Provide the [X, Y] coordinate of the cell's center where the given text is located.  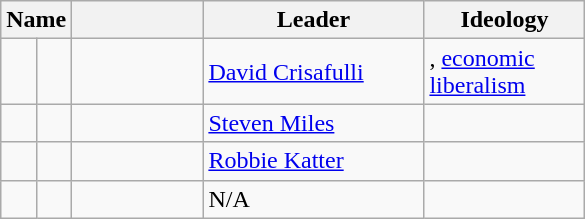
N/A [314, 199]
, economic liberalism [504, 72]
Robbie Katter [314, 161]
David Crisafulli [314, 72]
Ideology [504, 20]
Steven Miles [314, 123]
Name [36, 20]
Leader [314, 20]
